Extract the (X, Y) coordinate from the center of the cell holding the provided text.  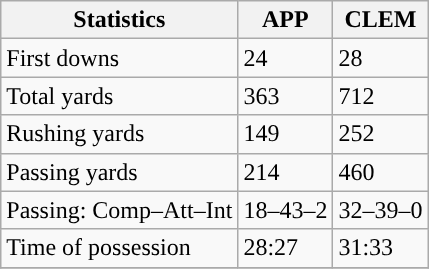
28 (380, 58)
149 (286, 134)
Rushing yards (120, 134)
APP (286, 20)
363 (286, 96)
24 (286, 58)
214 (286, 172)
18–43–2 (286, 210)
Passing: Comp–Att–Int (120, 210)
28:27 (286, 248)
Time of possession (120, 248)
CLEM (380, 20)
460 (380, 172)
31:33 (380, 248)
Passing yards (120, 172)
32–39–0 (380, 210)
712 (380, 96)
First downs (120, 58)
Statistics (120, 20)
252 (380, 134)
Total yards (120, 96)
